Detect which cell encompasses the target text, then output its [x, y] center coordinate. 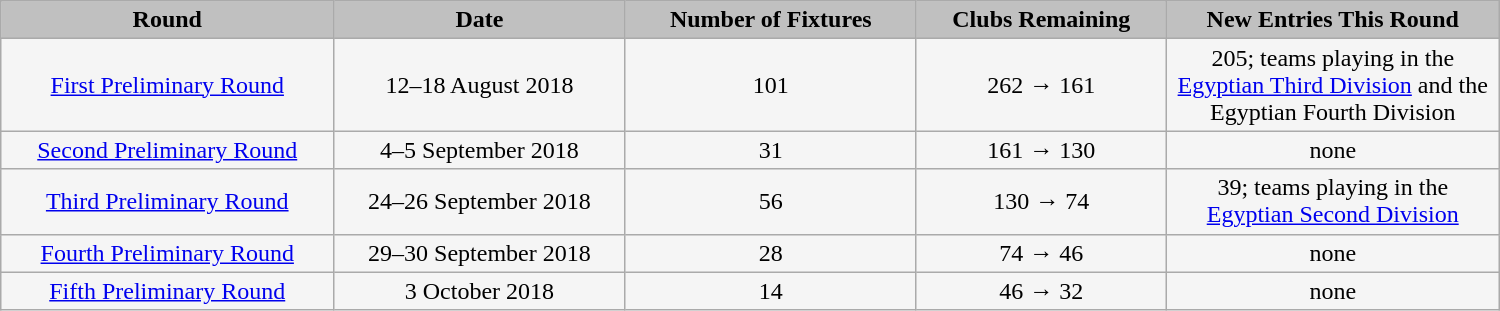
Fifth Preliminary Round [168, 291]
28 [770, 253]
205; teams playing in the Egyptian Third Division and the Egyptian Fourth Division [1332, 85]
Second Preliminary Round [168, 150]
24–26 September 2018 [480, 202]
Third Preliminary Round [168, 202]
Round [168, 20]
74 → 46 [1041, 253]
Number of Fixtures [770, 20]
46 → 32 [1041, 291]
Clubs Remaining [1041, 20]
Date [480, 20]
First Preliminary Round [168, 85]
Fourth Preliminary Round [168, 253]
39; teams playing in the Egyptian Second Division [1332, 202]
4–5 September 2018 [480, 150]
130 → 74 [1041, 202]
31 [770, 150]
3 October 2018 [480, 291]
29–30 September 2018 [480, 253]
262 → 161 [1041, 85]
101 [770, 85]
12–18 August 2018 [480, 85]
161 → 130 [1041, 150]
56 [770, 202]
14 [770, 291]
New Entries This Round [1332, 20]
